Capture the cell that displays the provided text and extract its [x, y] central coordinate. 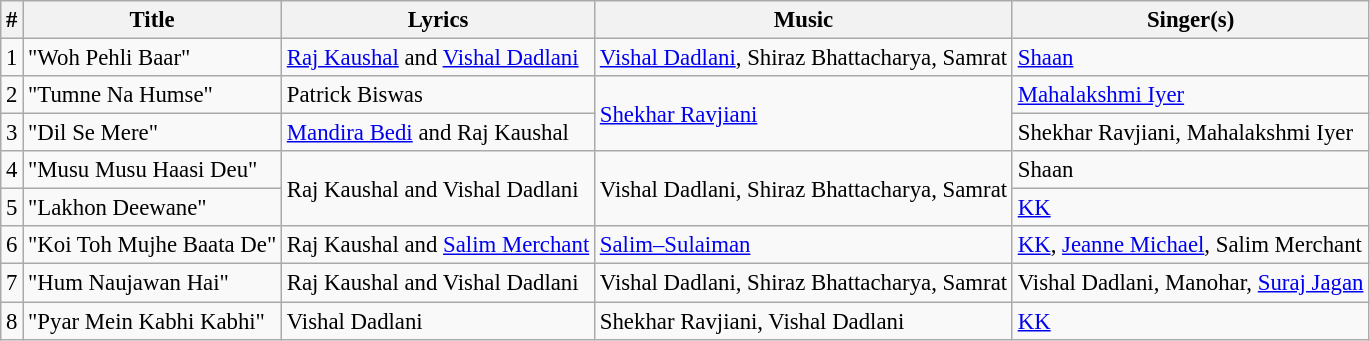
# [12, 20]
Patrick Biswas [438, 95]
Shekhar Ravjiani, Mahalakshmi Iyer [1190, 133]
Salim–Sulaiman [804, 245]
KK, Jeanne Michael, Salim Merchant [1190, 245]
Shekhar Ravjiani, Vishal Dadlani [804, 321]
Vishal Dadlani, Manohar, Suraj Jagan [1190, 283]
"Hum Naujawan Hai" [152, 283]
"Dil Se Mere" [152, 133]
Title [152, 20]
Vishal Dadlani [438, 321]
Raj Kaushal and Salim Merchant [438, 245]
Shekhar Ravjiani [804, 114]
"Lakhon Deewane" [152, 208]
7 [12, 283]
1 [12, 58]
4 [12, 170]
"Musu Musu Haasi Deu" [152, 170]
2 [12, 95]
Singer(s) [1190, 20]
Mahalakshmi Iyer [1190, 95]
3 [12, 133]
"Woh Pehli Baar" [152, 58]
"Koi Toh Mujhe Baata De" [152, 245]
6 [12, 245]
Lyrics [438, 20]
Music [804, 20]
5 [12, 208]
"Pyar Mein Kabhi Kabhi" [152, 321]
8 [12, 321]
Mandira Bedi and Raj Kaushal [438, 133]
"Tumne Na Humse" [152, 95]
